Extract the (x, y) coordinate from the center of the cell holding the provided text.  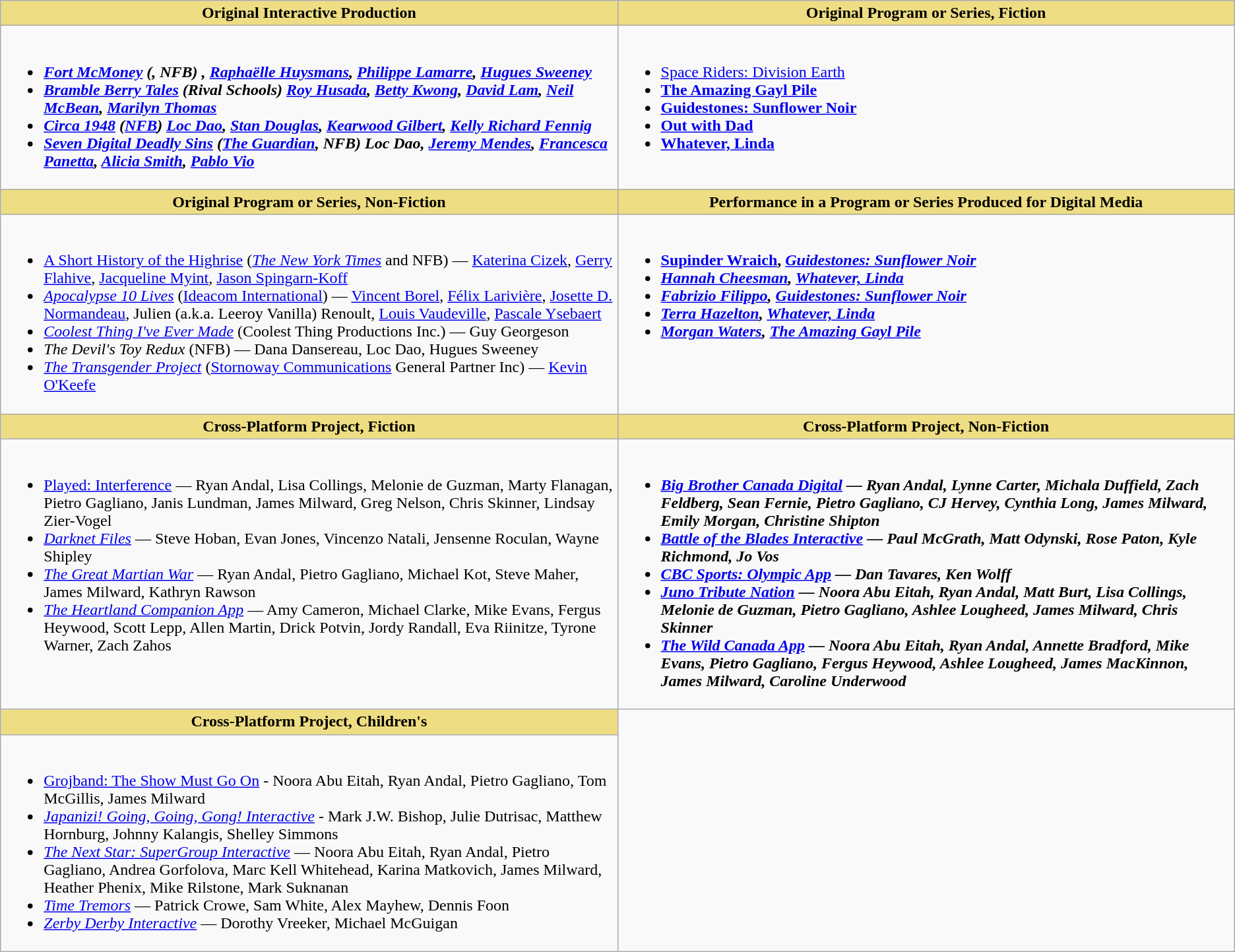
Performance in a Program or Series Produced for Digital Media (926, 202)
Original Program or Series, Non-Fiction (309, 202)
Cross-Platform Project, Children's (309, 722)
Cross-Platform Project, Non-Fiction (926, 426)
Space Riders: Division EarthThe Amazing Gayl PileGuidestones: Sunflower NoirOut with DadWhatever, Linda (926, 108)
Cross-Platform Project, Fiction (309, 426)
Original Interactive Production (309, 13)
Original Program or Series, Fiction (926, 13)
